Output the (x, y) coordinate of the center of the cell containing the given text.  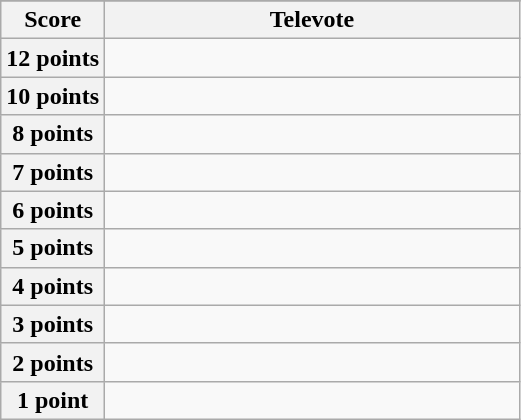
12 points (53, 58)
3 points (53, 324)
5 points (53, 248)
1 point (53, 400)
8 points (53, 134)
10 points (53, 96)
7 points (53, 172)
4 points (53, 286)
2 points (53, 362)
6 points (53, 210)
Score (53, 20)
Televote (312, 20)
